From the cell containing the given text, extract its center point as (x, y) coordinate. 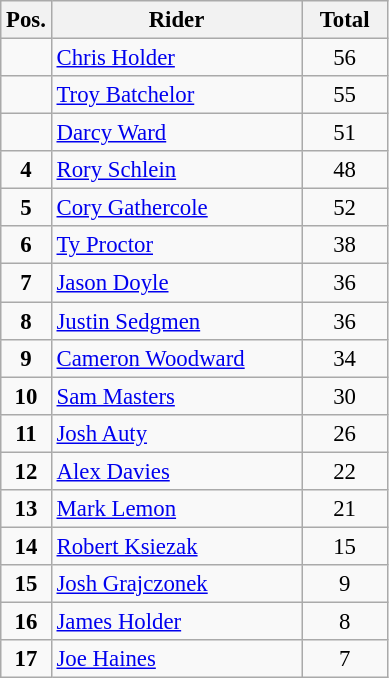
6 (26, 245)
Robert Ksiezak (176, 546)
Jason Doyle (176, 283)
Josh Grajczonek (176, 584)
Darcy Ward (176, 133)
Joe Haines (176, 659)
13 (26, 509)
Alex Davies (176, 471)
34 (345, 358)
Chris Holder (176, 58)
James Holder (176, 621)
12 (26, 471)
Sam Masters (176, 396)
52 (345, 208)
5 (26, 208)
Total (345, 20)
48 (345, 170)
38 (345, 245)
Cory Gathercole (176, 208)
55 (345, 95)
26 (345, 433)
17 (26, 659)
10 (26, 396)
Josh Auty (176, 433)
21 (345, 509)
Cameron Woodward (176, 358)
Justin Sedgmen (176, 321)
Ty Proctor (176, 245)
Pos. (26, 20)
Troy Batchelor (176, 95)
22 (345, 471)
4 (26, 170)
11 (26, 433)
Mark Lemon (176, 509)
51 (345, 133)
16 (26, 621)
Rory Schlein (176, 170)
30 (345, 396)
56 (345, 58)
Rider (176, 20)
14 (26, 546)
